From the cell containing the given text, extract its center point as [X, Y] coordinate. 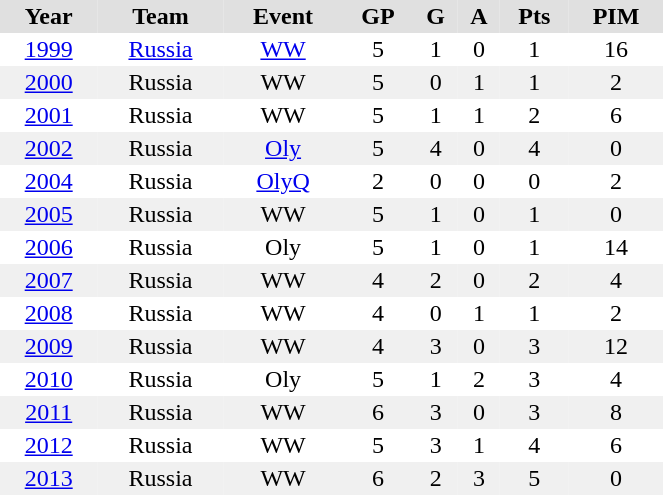
2006 [48, 248]
2007 [48, 280]
16 [616, 50]
2000 [48, 82]
1999 [48, 50]
PIM [616, 16]
2010 [48, 380]
Pts [534, 16]
2013 [48, 478]
2004 [48, 182]
8 [616, 412]
GP [378, 16]
2005 [48, 214]
G [435, 16]
Year [48, 16]
2002 [48, 148]
Event [284, 16]
2009 [48, 346]
2008 [48, 314]
OlyQ [284, 182]
2001 [48, 116]
2012 [48, 446]
A [479, 16]
2011 [48, 412]
12 [616, 346]
14 [616, 248]
Team [160, 16]
